Locate the cell with the specified text and output its (x, y) center coordinate. 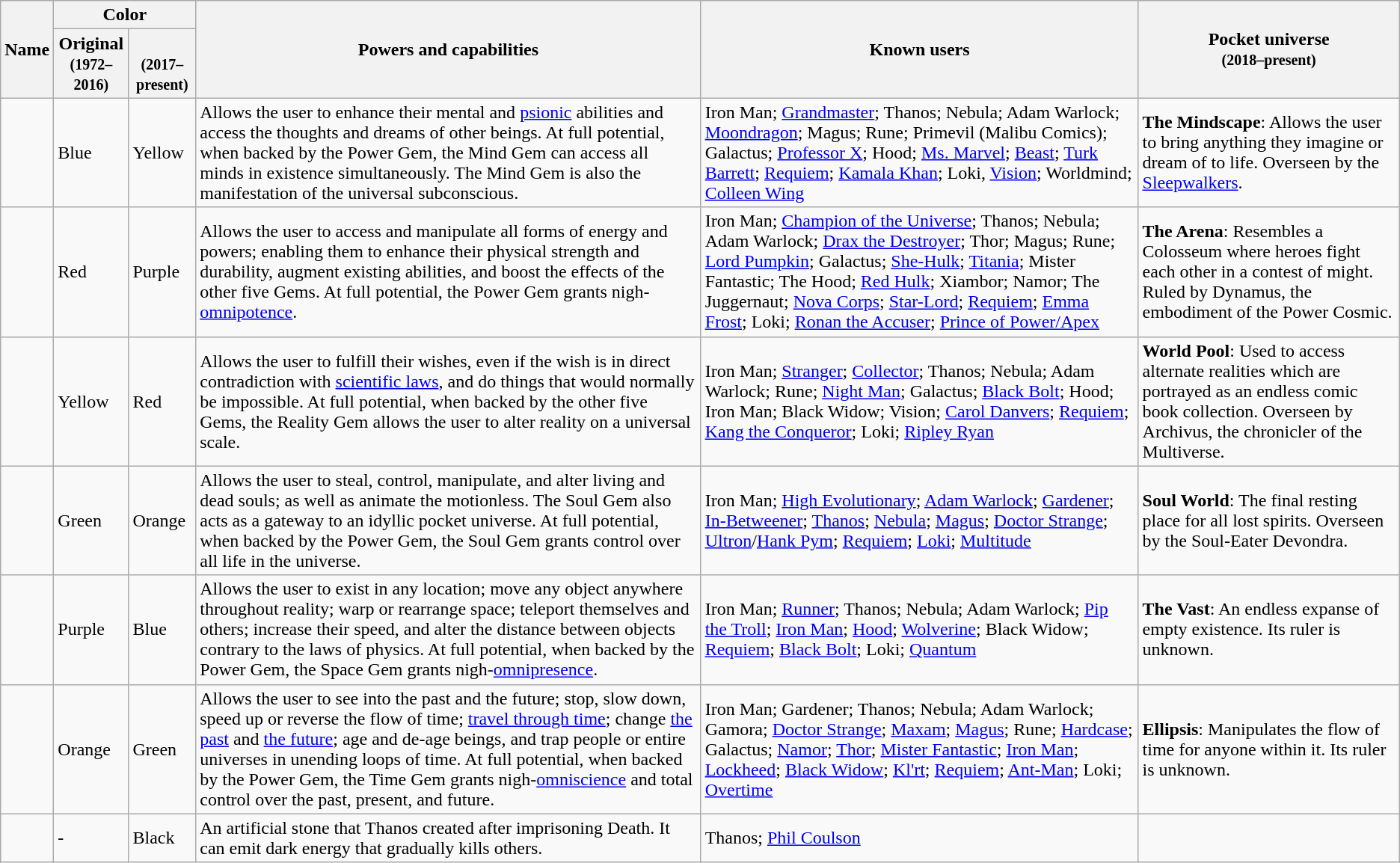
Powers and capabilities (449, 49)
- (91, 838)
An artificial stone that Thanos created after imprisoning Death. It can emit dark energy that gradually kills others. (449, 838)
Thanos; Phil Coulson (920, 838)
Iron Man; High Evolutionary; Adam Warlock; Gardener; In-Betweener; Thanos; Nebula; Magus; Doctor Strange; Ultron/Hank Pym; Requiem; Loki; Multitude (920, 520)
The Vast: An endless expanse of empty existence. Its ruler is unknown. (1268, 630)
Name (27, 49)
The Arena: Resembles a Colosseum where heroes fight each other in a contest of might. Ruled by Dynamus, the embodiment of the Power Cosmic. (1268, 272)
The Mindscape: Allows the user to bring anything they imagine or dream of to life. Overseen by the Sleepwalkers. (1268, 153)
Color (125, 15)
Iron Man; Runner; Thanos; Nebula; Adam Warlock; Pip the Troll; Iron Man; Hood; Wolverine; Black Widow; Requiem; Black Bolt; Loki; Quantum (920, 630)
Original (1972–2016) (91, 64)
Ellipsis: Manipulates the flow of time for anyone within it. Its ruler is unknown. (1268, 749)
(2017–present) (162, 64)
Known users (920, 49)
Black (162, 838)
Soul World: The final resting place for all lost spirits. Overseen by the Soul-Eater Devondra. (1268, 520)
Pocket universe(2018–present) (1268, 49)
